Pinpoint the cell where the given text exists, returning its [X, Y] midpoint coordinate. 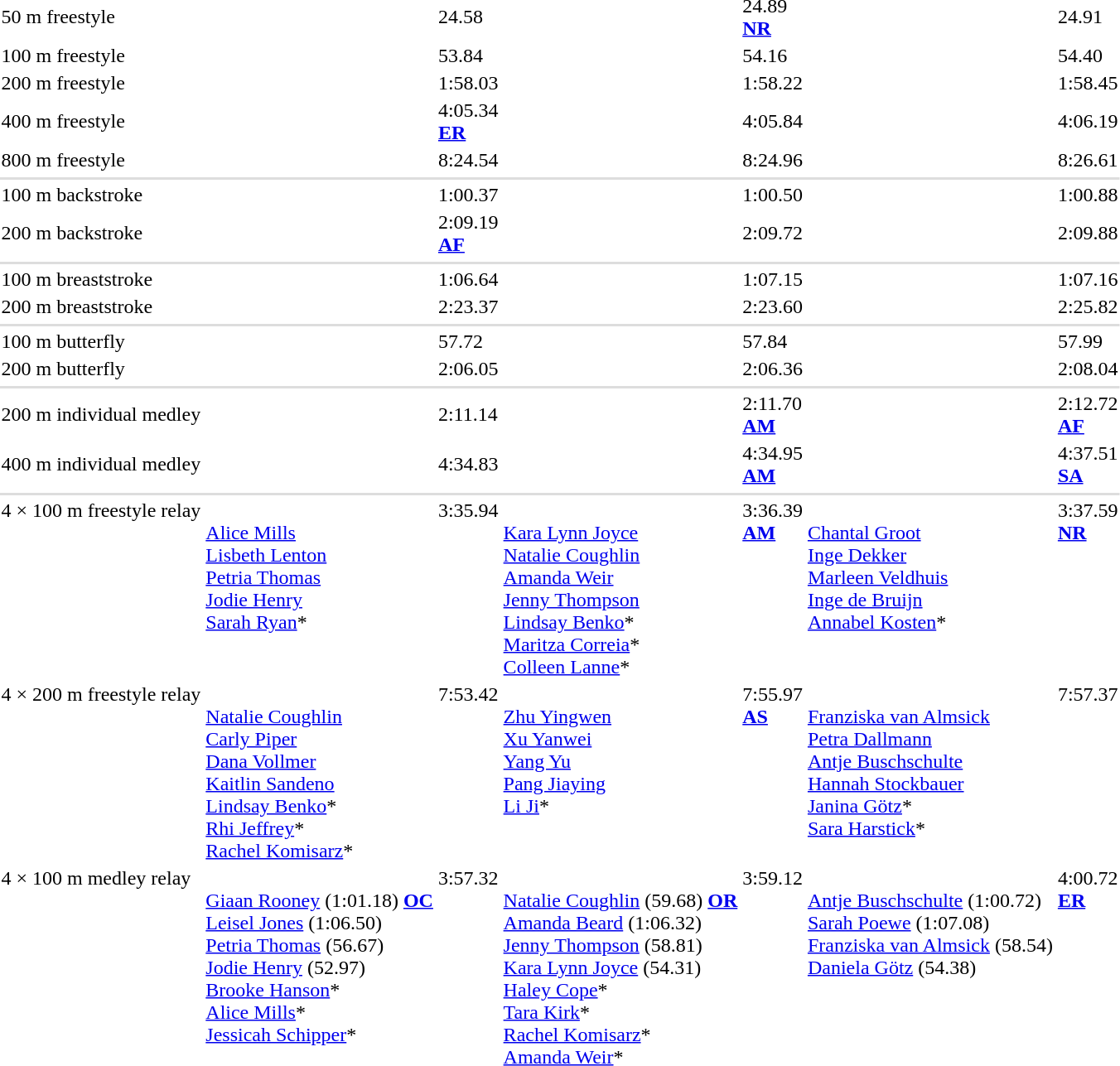
200 m backstroke [101, 234]
7:55.97AS [773, 772]
200 m freestyle [101, 83]
2:23.60 [773, 306]
1:00.50 [773, 195]
800 m freestyle [101, 160]
1:07.15 [773, 279]
400 m individual medley [101, 464]
4:34.95AM [773, 464]
2:08.04 [1088, 369]
54.40 [1088, 55]
200 m individual medley [101, 414]
57.99 [1088, 341]
Franziska van AlmsickPetra DallmannAntje BuschschulteHannah StockbauerJanina Götz*Sara Harstick* [929, 772]
4:05.84 [773, 121]
53.84 [468, 55]
2:12.72AF [1088, 414]
4:06.19 [1088, 121]
1:58.22 [773, 83]
100 m freestyle [101, 55]
8:24.96 [773, 160]
8:26.61 [1088, 160]
4 × 100 m freestyle relay [101, 588]
3:37.59NR [1088, 588]
Chantal GrootInge DekkerMarleen VeldhuisInge de BruijnAnnabel Kosten* [929, 588]
1:06.64 [468, 279]
100 m butterfly [101, 341]
2:09.19AF [468, 234]
Kara Lynn JoyceNatalie CoughlinAmanda WeirJenny ThompsonLindsay Benko*Maritza Correia*Colleen Lanne* [620, 588]
2:11.14 [468, 414]
Natalie CoughlinCarly PiperDana VollmerKaitlin SandenoLindsay Benko*Rhi Jeffrey*Rachel Komisarz* [320, 772]
4:37.51SA [1088, 464]
3:35.94 [468, 588]
2:25.82 [1088, 306]
Alice MillsLisbeth LentonPetria ThomasJodie HenrySarah Ryan* [320, 588]
2:06.05 [468, 369]
Zhu YingwenXu YanweiYang YuPang JiayingLi Ji* [620, 772]
400 m freestyle [101, 121]
2:11.70AM [773, 414]
7:53.42 [468, 772]
1:58.45 [1088, 83]
1:00.37 [468, 195]
2:23.37 [468, 306]
100 m backstroke [101, 195]
100 m breaststroke [101, 279]
4:34.83 [468, 464]
8:24.54 [468, 160]
1:58.03 [468, 83]
4 × 200 m freestyle relay [101, 772]
1:07.16 [1088, 279]
57.72 [468, 341]
200 m breaststroke [101, 306]
3:36.39AM [773, 588]
4:05.34ER [468, 121]
200 m butterfly [101, 369]
1:00.88 [1088, 195]
2:09.88 [1088, 234]
2:09.72 [773, 234]
54.16 [773, 55]
7:57.37 [1088, 772]
2:06.36 [773, 369]
57.84 [773, 341]
